For the text-containing cell, return its midpoint in [X, Y] coordinate format. 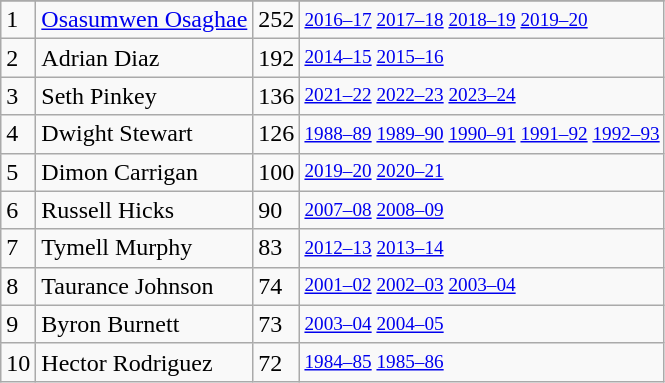
9 [18, 324]
73 [276, 324]
8 [18, 286]
2014–15 2015–16 [482, 58]
Taurance Johnson [144, 286]
1 [18, 20]
252 [276, 20]
Adrian Diaz [144, 58]
6 [18, 210]
Tymell Murphy [144, 248]
4 [18, 134]
Osasumwen Osaghae [144, 20]
100 [276, 172]
Seth Pinkey [144, 96]
2 [18, 58]
Byron Burnett [144, 324]
2016–17 2017–18 2018–19 2019–20 [482, 20]
90 [276, 210]
1988–89 1989–90 1990–91 1991–92 1992–93 [482, 134]
2007–08 2008–09 [482, 210]
74 [276, 286]
Dwight Stewart [144, 134]
7 [18, 248]
5 [18, 172]
10 [18, 362]
1984–85 1985–86 [482, 362]
2012–13 2013–14 [482, 248]
72 [276, 362]
Dimon Carrigan [144, 172]
83 [276, 248]
136 [276, 96]
2003–04 2004–05 [482, 324]
2021–22 2022–23 2023–24 [482, 96]
192 [276, 58]
126 [276, 134]
Russell Hicks [144, 210]
2001–02 2002–03 2003–04 [482, 286]
2019–20 2020–21 [482, 172]
Hector Rodriguez [144, 362]
3 [18, 96]
